Output the (x, y) coordinate of the center of the cell containing the given text.  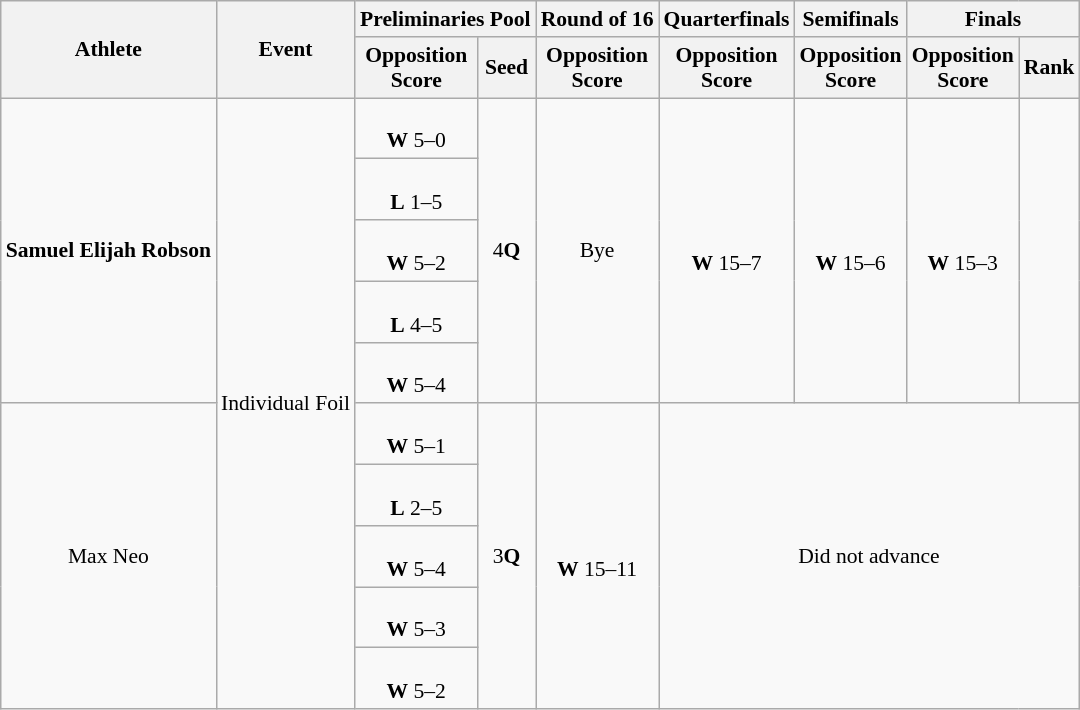
Preliminaries Pool (446, 19)
Quarterfinals (727, 19)
3Q (506, 557)
W 5–0 (416, 128)
L 2–5 (416, 496)
W 15–7 (727, 251)
4Q (506, 251)
Rank (1050, 68)
Event (286, 50)
Did not advance (870, 557)
Semifinals (851, 19)
Seed (506, 68)
Individual Foil (286, 404)
W 15–3 (963, 251)
Samuel Elijah Robson (108, 251)
Athlete (108, 50)
Finals (994, 19)
W 15–6 (851, 251)
L 4–5 (416, 312)
W 5–1 (416, 434)
Bye (598, 251)
Max Neo (108, 557)
W 15–11 (598, 557)
Round of 16 (598, 19)
W 5–3 (416, 618)
L 1–5 (416, 190)
